For the text-containing cell, return its midpoint in [X, Y] coordinate format. 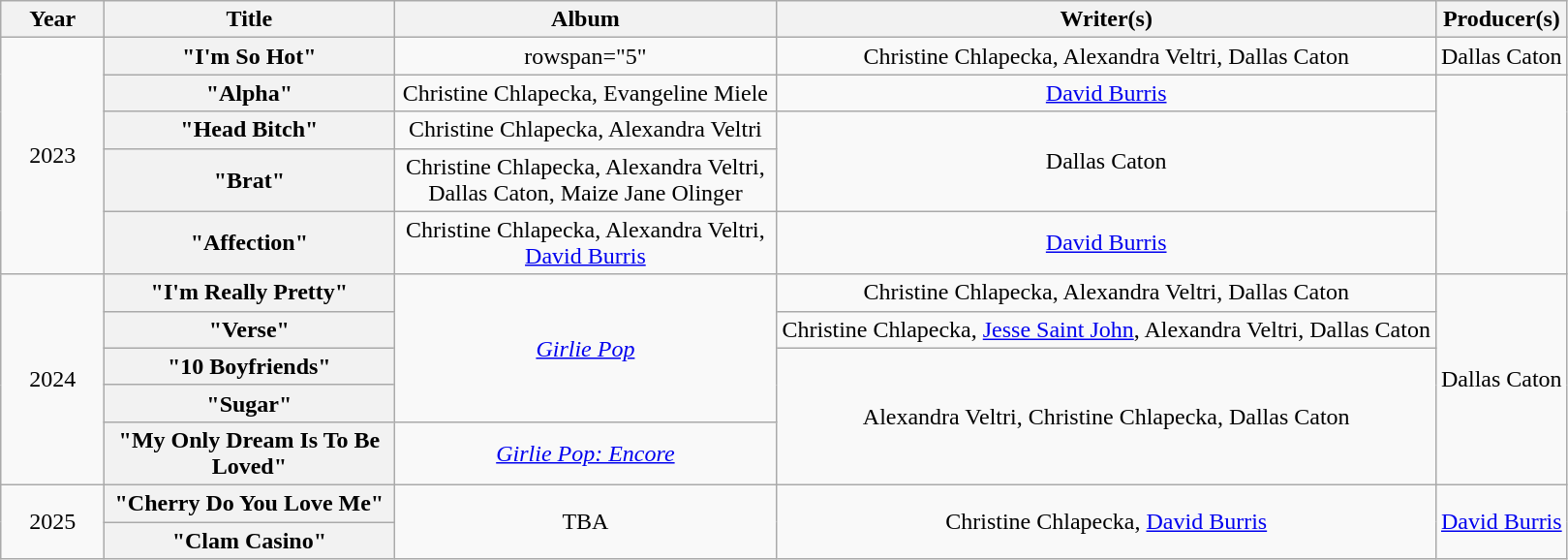
Year [52, 19]
Girlie Pop [585, 348]
2024 [52, 380]
"Clam Casino" [250, 540]
"I'm Really Pretty" [250, 293]
"My Only Dream Is To Be Loved" [250, 453]
"Sugar" [250, 403]
Christine Chlapecka, David Burris [1106, 521]
"I'm So Hot" [250, 56]
2025 [52, 521]
"Cherry Do You Love Me" [250, 503]
Christine Chlapecka, Jesse Saint John, Alexandra Veltri, Dallas Caton [1106, 329]
Alexandra Veltri, Christine Chlapecka, Dallas Caton [1106, 417]
"Brat" [250, 180]
rowspan="5" [585, 56]
Writer(s) [1106, 19]
TBA [585, 521]
Title [250, 19]
Album [585, 19]
Girlie Pop: Encore [585, 453]
"Head Bitch" [250, 130]
Producer(s) [1501, 19]
"Alpha" [250, 93]
Christine Chlapecka, Alexandra Veltri [585, 130]
"Verse" [250, 329]
Christine Chlapecka, Alexandra Veltri, David Burris [585, 242]
Christine Chlapecka, Alexandra Veltri, Dallas Caton, Maize Jane Olinger [585, 180]
"Affection" [250, 242]
"10 Boyfriends" [250, 366]
2023 [52, 156]
Christine Chlapecka, Evangeline Miele [585, 93]
